For the text-containing cell, return its midpoint in [X, Y] coordinate format. 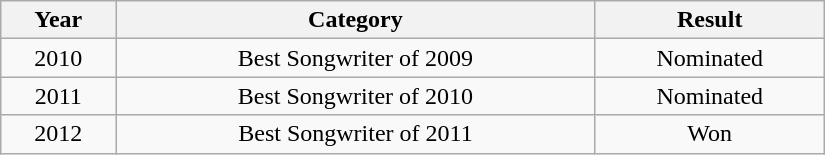
2010 [58, 58]
Result [710, 20]
Best Songwriter of 2011 [356, 134]
Won [710, 134]
Category [356, 20]
Best Songwriter of 2010 [356, 96]
Best Songwriter of 2009 [356, 58]
2011 [58, 96]
Year [58, 20]
2012 [58, 134]
